Locate the cell with the specified text and output its (x, y) center coordinate. 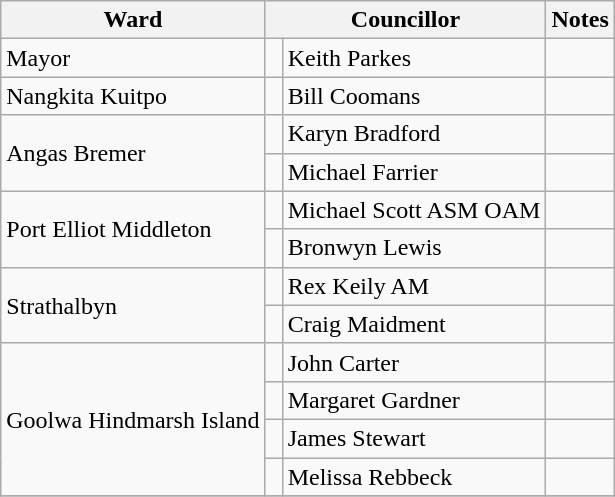
James Stewart (414, 438)
Rex Keily AM (414, 286)
Keith Parkes (414, 58)
Goolwa Hindmarsh Island (133, 419)
Bronwyn Lewis (414, 248)
Melissa Rebbeck (414, 477)
Karyn Bradford (414, 134)
John Carter (414, 362)
Nangkita Kuitpo (133, 96)
Angas Bremer (133, 153)
Bill Coomans (414, 96)
Craig Maidment (414, 324)
Margaret Gardner (414, 400)
Mayor (133, 58)
Michael Scott ASM OAM (414, 210)
Councillor (406, 20)
Ward (133, 20)
Notes (580, 20)
Strathalbyn (133, 305)
Michael Farrier (414, 172)
Port Elliot Middleton (133, 229)
